Detect which cell encompasses the target text, then output its (x, y) center coordinate. 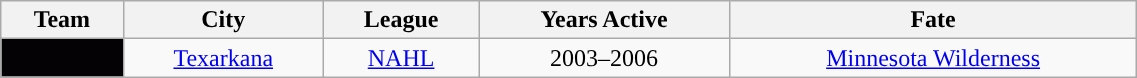
Years Active (604, 20)
Texarkana (223, 58)
League (400, 20)
Team (62, 20)
Fate (933, 20)
City (223, 20)
NAHL (400, 58)
2003–2006 (604, 58)
Minnesota Wilderness (933, 58)
